Locate the cell with the specified text and output its [X, Y] center coordinate. 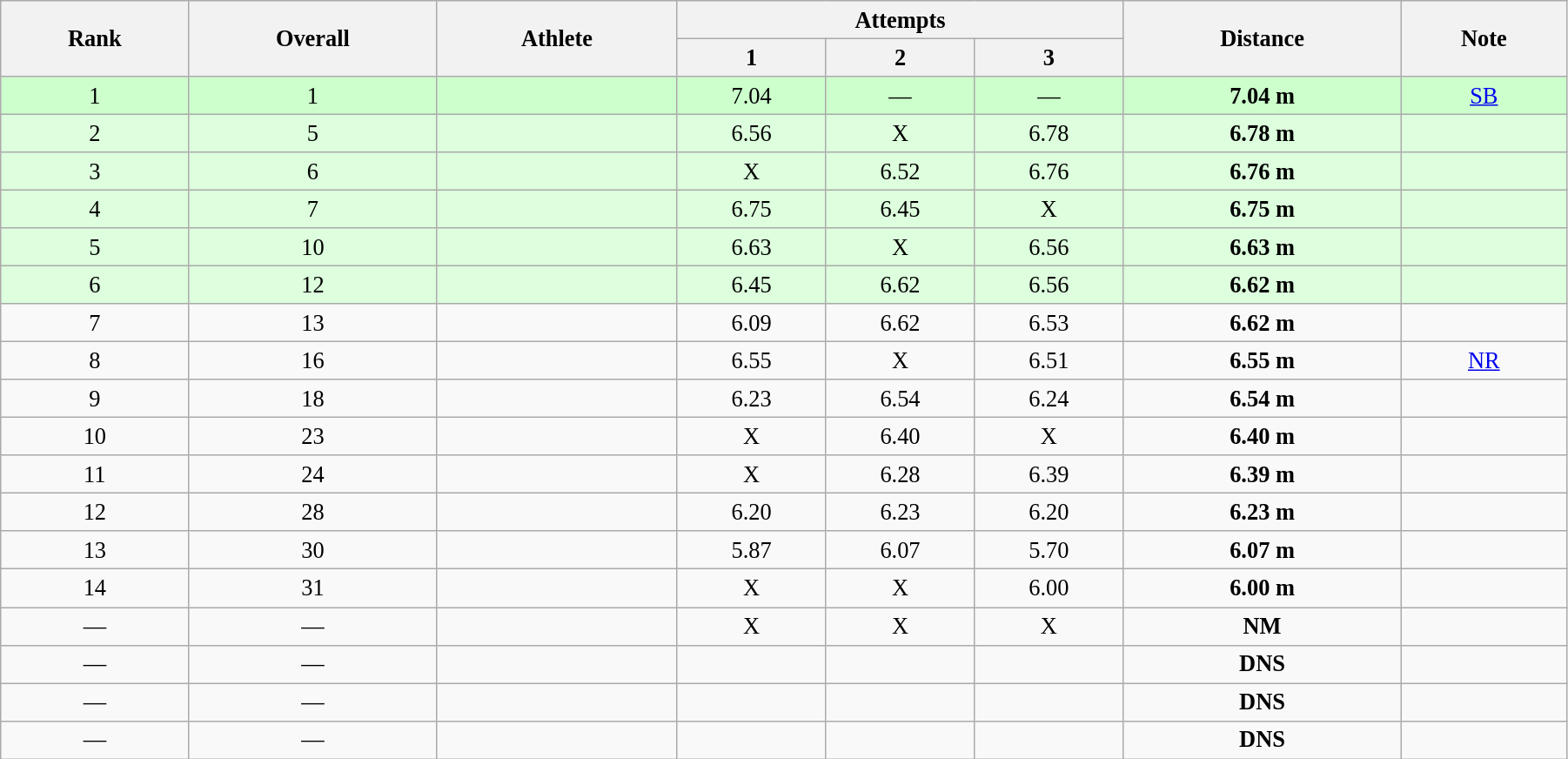
6.78 [1049, 133]
6.63 m [1262, 247]
6.55 m [1262, 360]
7.04 m [1262, 95]
6.39 [1049, 474]
6.55 [752, 360]
6.63 [752, 247]
6.23 m [1262, 512]
6.00 m [1262, 588]
Rank [95, 38]
SB [1484, 95]
6.76 [1049, 171]
14 [95, 588]
6.51 [1049, 360]
6.54 [900, 399]
28 [313, 512]
6.24 [1049, 399]
9 [95, 399]
6.75 m [1262, 209]
6.07 [900, 550]
6.76 m [1262, 171]
NR [1484, 360]
7.04 [752, 95]
4 [95, 209]
6.00 [1049, 588]
31 [313, 588]
Athlete [557, 38]
11 [95, 474]
6.78 m [1262, 133]
6.09 [752, 323]
24 [313, 474]
6.53 [1049, 323]
NM [1262, 626]
6.52 [900, 171]
Distance [1262, 38]
Overall [313, 38]
8 [95, 360]
5.70 [1049, 550]
Attempts [900, 19]
16 [313, 360]
6.40 [900, 436]
23 [313, 436]
6.28 [900, 474]
6.54 m [1262, 399]
18 [313, 399]
Note [1484, 38]
5.87 [752, 550]
6.07 m [1262, 550]
30 [313, 550]
6.75 [752, 209]
6.39 m [1262, 474]
6.40 m [1262, 436]
